Return the [x, y] coordinate for the center point of the cell that contains the specified text.  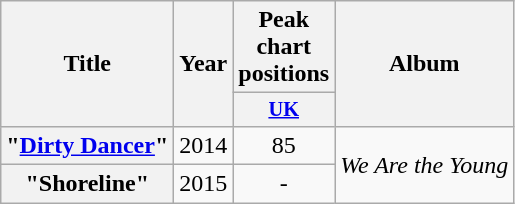
UK [284, 110]
Album [424, 64]
Year [204, 64]
Title [88, 64]
Peak chart positions [284, 47]
"Shoreline" [88, 184]
85 [284, 145]
- [284, 184]
2014 [204, 145]
We Are the Young [424, 164]
"Dirty Dancer" [88, 145]
2015 [204, 184]
